Output the [x, y] coordinate of the center of the cell containing the given text.  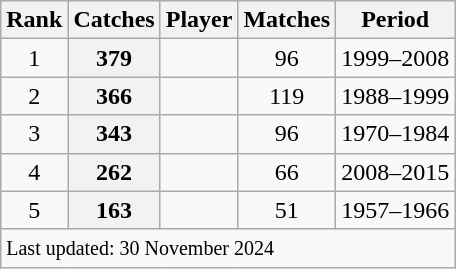
343 [114, 134]
Catches [114, 20]
379 [114, 58]
4 [34, 172]
Last updated: 30 November 2024 [228, 248]
2 [34, 96]
51 [287, 210]
2008–2015 [396, 172]
163 [114, 210]
1999–2008 [396, 58]
Player [199, 20]
66 [287, 172]
1 [34, 58]
366 [114, 96]
262 [114, 172]
1988–1999 [396, 96]
5 [34, 210]
Rank [34, 20]
Matches [287, 20]
3 [34, 134]
1970–1984 [396, 134]
1957–1966 [396, 210]
Period [396, 20]
119 [287, 96]
